Pinpoint the cell where the given text exists, returning its (x, y) midpoint coordinate. 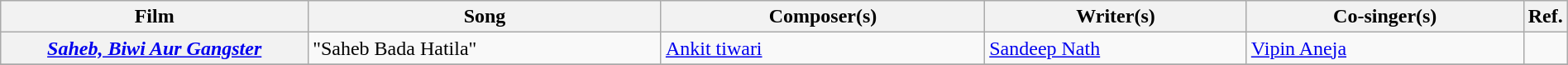
Writer(s) (1116, 17)
Co-singer(s) (1384, 17)
Ankit tiwari (822, 48)
"Saheb Bada Hatila" (485, 48)
Saheb, Biwi Aur Gangster (155, 48)
Vipin Aneja (1384, 48)
Sandeep Nath (1116, 48)
Composer(s) (822, 17)
Song (485, 17)
Ref. (1545, 17)
Film (155, 17)
